Return (x, y) of the center of cell containing provided text 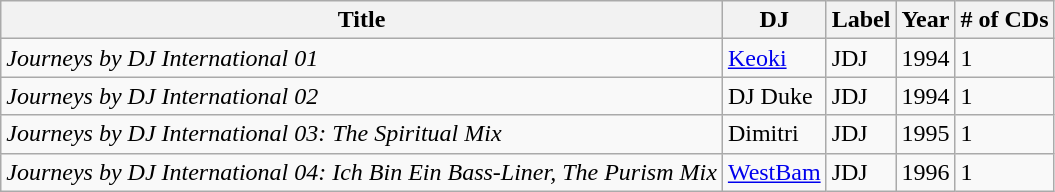
Journeys by DJ International 04: Ich Bin Ein Bass-Liner, The Purism Mix (362, 172)
Label (861, 20)
DJ Duke (774, 96)
DJ (774, 20)
Title (362, 20)
WestBam (774, 172)
1996 (926, 172)
Dimitri (774, 134)
1995 (926, 134)
Year (926, 20)
# of CDs (1004, 20)
Journeys by DJ International 01 (362, 58)
Journeys by DJ International 03: The Spiritual Mix (362, 134)
Keoki (774, 58)
Journeys by DJ International 02 (362, 96)
